Provide the (x, y) coordinate of the cell's center where the given text is located.  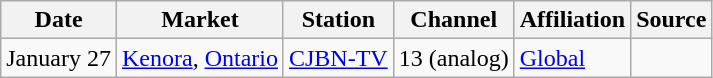
Kenora, Ontario (200, 58)
Global (572, 58)
CJBN-TV (338, 58)
Market (200, 20)
Source (672, 20)
Channel (454, 20)
Affiliation (572, 20)
Station (338, 20)
January 27 (59, 58)
Date (59, 20)
13 (analog) (454, 58)
